Return (X, Y) of the center of cell containing provided text 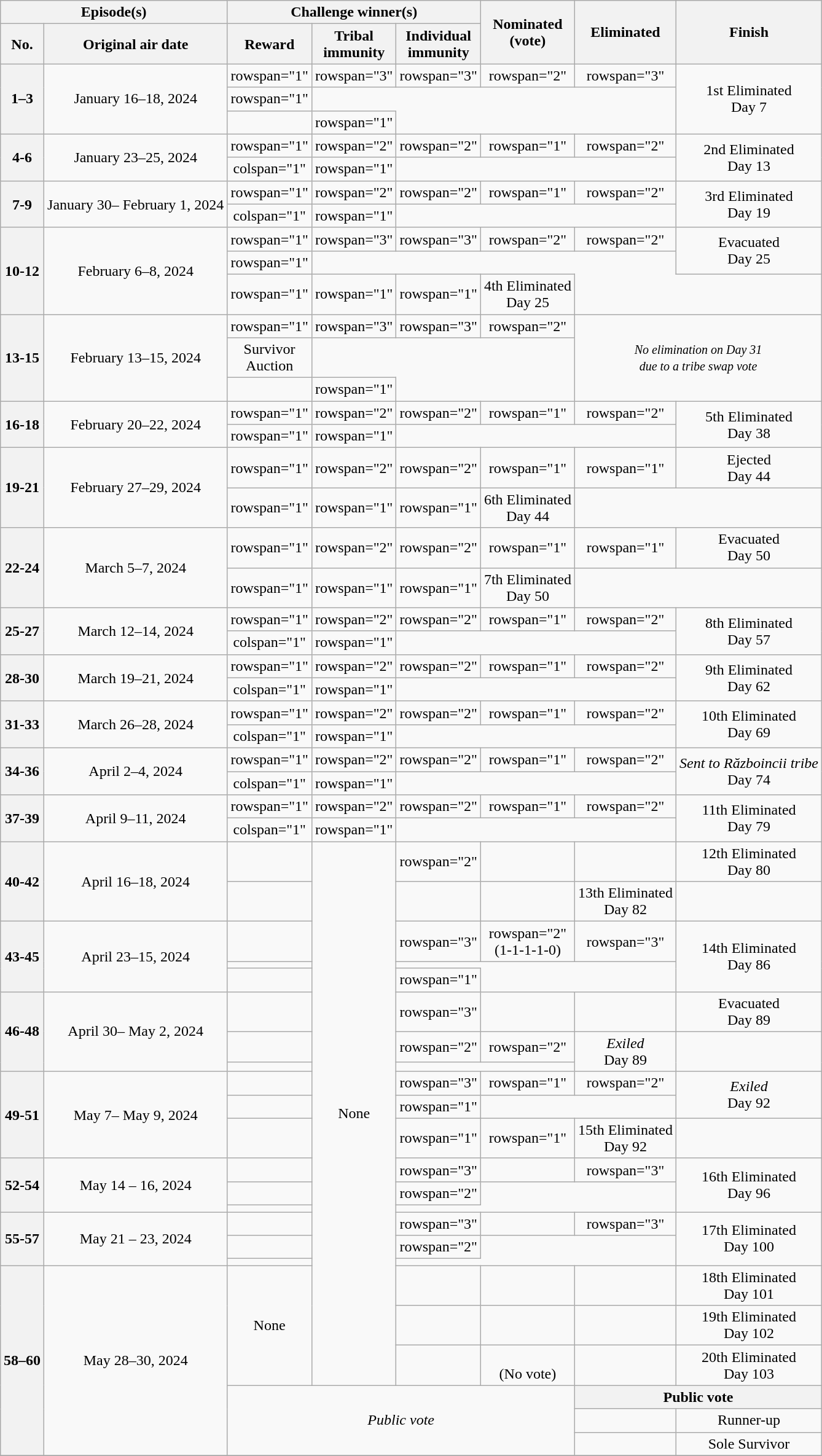
13-15 (22, 358)
May 21 – 23, 2024 (136, 1239)
rowspan="2" (1-1-1-1-0) (527, 941)
13th Eliminated Day 82 (625, 902)
6th Eliminated Day 44 (527, 507)
Ejected Day 44 (748, 468)
Evacuated Day 25 (748, 251)
12th EliminatedDay 80 (748, 861)
Reward (270, 44)
55-57 (22, 1239)
Exiled Day 92 (748, 1095)
Original air date (136, 44)
8th Eliminated Day 57 (748, 631)
2nd Eliminated Day 13 (748, 157)
20th Eliminated Day 103 (748, 1365)
Evacuated Day 89 (748, 1011)
Sent to Războincii tribe Day 74 (748, 771)
February 13–15, 2024 (136, 358)
14th Eliminated Day 86 (748, 957)
January 16–18, 2024 (136, 99)
19th Eliminated Day 102 (748, 1326)
9th Eliminated Day 62 (748, 678)
4-6 (22, 157)
18th Eliminated Day 101 (748, 1285)
49-51 (22, 1114)
No elimination on Day 31due to a tribe swap vote (698, 358)
January 30– February 1, 2024 (136, 204)
28-30 (22, 678)
19-21 (22, 488)
April 16–18, 2024 (136, 882)
4th Eliminated Day 25 (527, 294)
37-39 (22, 818)
May 28–30, 2024 (136, 1360)
April 23–15, 2024 (136, 957)
February 6–8, 2024 (136, 270)
No. (22, 44)
Episode(s) (113, 12)
52-54 (22, 1184)
11th Eliminated Day 79 (748, 818)
17th Eliminated Day 100 (748, 1239)
March 12–14, 2024 (136, 631)
May 7– May 9, 2024 (136, 1114)
16th Eliminated Day 96 (748, 1184)
Tribal immunity (354, 44)
Sole Survivor (748, 1444)
46-48 (22, 1031)
March 19–21, 2024 (136, 678)
1–3 (22, 99)
7-9 (22, 204)
5th Eliminated Day 38 (748, 425)
Finish (748, 32)
February 20–22, 2024 (136, 425)
43-45 (22, 957)
10-12 (22, 270)
Evacuated Day 50 (748, 548)
Challenge winner(s) (354, 12)
15th Eliminated Day 92 (625, 1138)
April 9–11, 2024 (136, 818)
(No vote) (527, 1365)
7th Eliminated Day 50 (527, 587)
April 30– May 2, 2024 (136, 1031)
Survivor Auction (270, 358)
February 27–29, 2024 (136, 488)
March 5–7, 2024 (136, 568)
40-42 (22, 882)
25-27 (22, 631)
Nominated (vote) (527, 32)
34-36 (22, 771)
16-18 (22, 425)
April 2–4, 2024 (136, 771)
Runner-up (748, 1420)
22-24 (22, 568)
1st Eliminated Day 7 (748, 99)
31-33 (22, 724)
Individual immunity (439, 44)
May 14 – 16, 2024 (136, 1184)
10th Eliminated Day 69 (748, 724)
Exiled Day 89 (625, 1052)
January 23–25, 2024 (136, 157)
March 26–28, 2024 (136, 724)
3rd Eliminated Day 19 (748, 204)
58–60 (22, 1360)
Eliminated (625, 32)
